Find where the given text appears and provide that cell's center as (X, Y) coordinate. 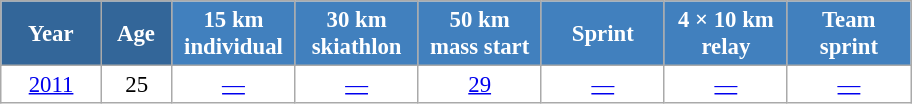
2011 (52, 85)
Team sprint (848, 34)
50 km mass start (480, 34)
30 km skiathlon (356, 34)
15 km individual (234, 34)
4 × 10 km relay (726, 34)
Sprint (602, 34)
29 (480, 85)
Age (136, 34)
Year (52, 34)
25 (136, 85)
